Determine the [X, Y] coordinate at the center of the cell enclosing the given text.  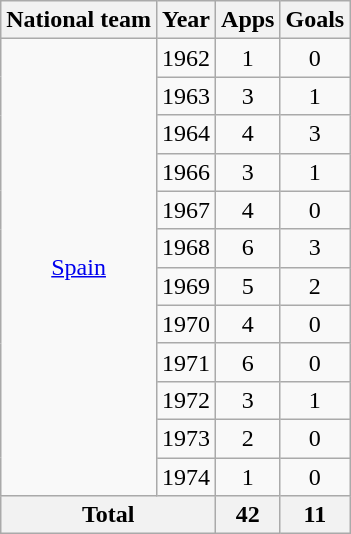
42 [248, 515]
1972 [186, 400]
1963 [186, 96]
1964 [186, 134]
1967 [186, 210]
1968 [186, 248]
1971 [186, 362]
Goals [315, 20]
1962 [186, 58]
1970 [186, 324]
Apps [248, 20]
5 [248, 286]
1974 [186, 477]
1973 [186, 438]
National team [79, 20]
Total [108, 515]
Year [186, 20]
11 [315, 515]
1966 [186, 172]
1969 [186, 286]
Spain [79, 268]
